From the cell containing the given text, extract its center point as (x, y) coordinate. 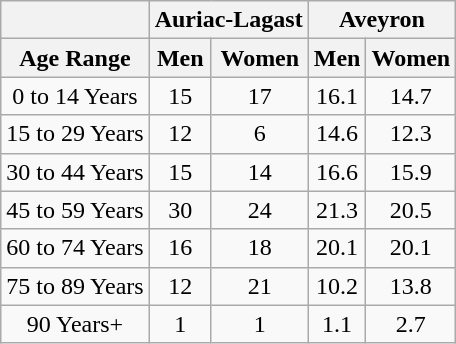
Aveyron (382, 20)
21.3 (337, 210)
Auriac-Lagast (228, 20)
2.7 (411, 324)
14.7 (411, 96)
45 to 59 Years (75, 210)
6 (260, 134)
14 (260, 172)
17 (260, 96)
13.8 (411, 286)
18 (260, 248)
24 (260, 210)
0 to 14 Years (75, 96)
30 (180, 210)
60 to 74 Years (75, 248)
12.3 (411, 134)
15.9 (411, 172)
16.6 (337, 172)
90 Years+ (75, 324)
21 (260, 286)
1.1 (337, 324)
30 to 44 Years (75, 172)
16 (180, 248)
16.1 (337, 96)
75 to 89 Years (75, 286)
20.5 (411, 210)
15 to 29 Years (75, 134)
14.6 (337, 134)
Age Range (75, 58)
10.2 (337, 286)
